Scan for the cell matching the given text and deliver its (x, y) coordinate at center. 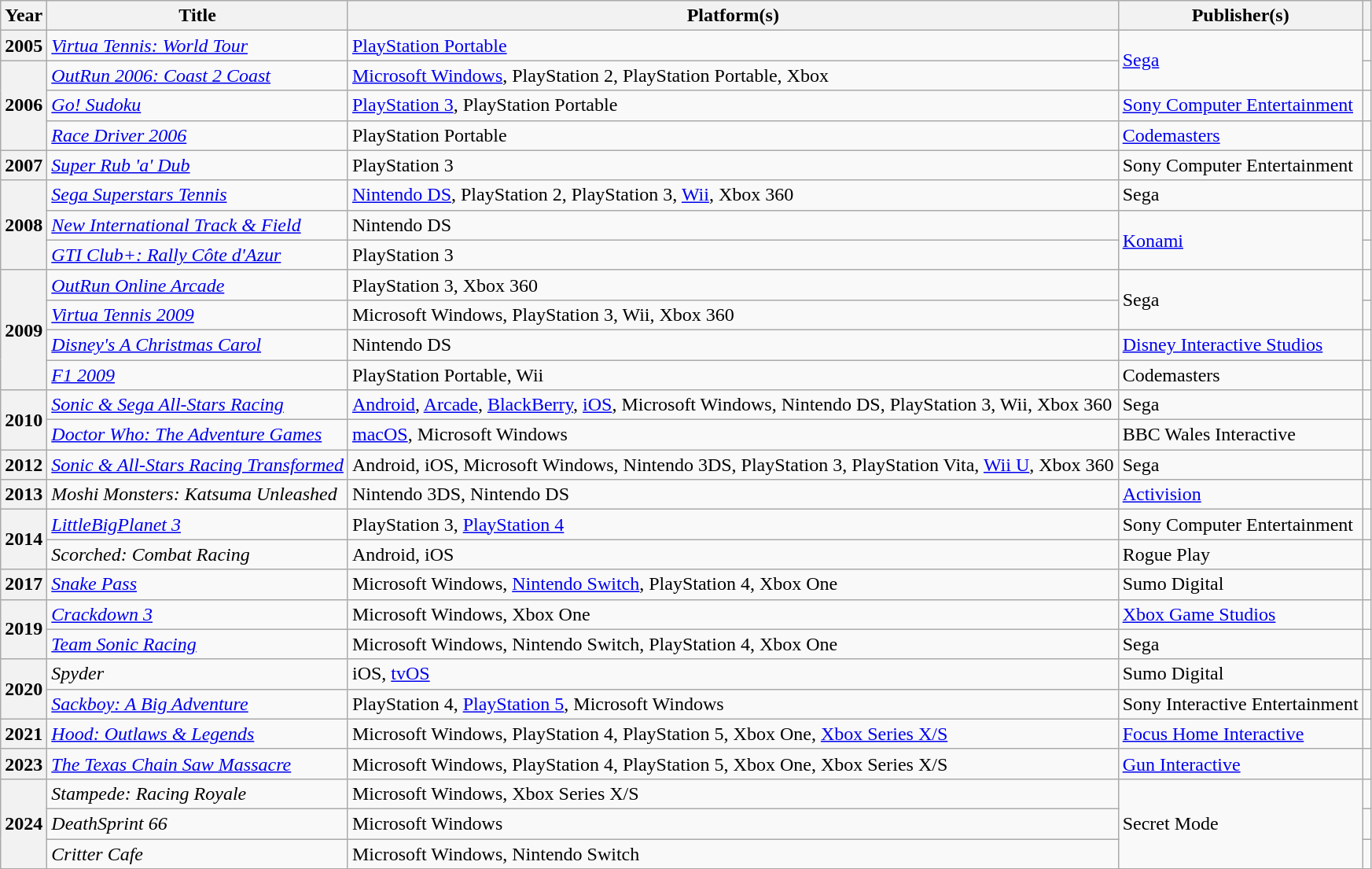
Critter Cafe (198, 853)
Super Rub 'a' Dub (198, 165)
The Texas Chain Saw Massacre (198, 764)
Secret Mode (1241, 823)
2017 (24, 584)
Spyder (198, 674)
OutRun Online Arcade (198, 285)
PlayStation 3, Xbox 360 (733, 285)
Disney's A Christmas Carol (198, 344)
BBC Wales Interactive (1241, 435)
Focus Home Interactive (1241, 734)
Konami (1241, 240)
2021 (24, 734)
Activision (1241, 495)
PlayStation Portable, Wii (733, 375)
Microsoft Windows, Xbox Series X/S (733, 794)
LittleBigPlanet 3 (198, 525)
Microsoft Windows, PlayStation 2, PlayStation Portable, Xbox (733, 75)
Nintendo DS, PlayStation 2, PlayStation 3, Wii, Xbox 360 (733, 195)
Hood: Outlaws & Legends (198, 734)
Microsoft Windows (733, 823)
2010 (24, 420)
PlayStation 4, PlayStation 5, Microsoft Windows (733, 704)
PlayStation 3, PlayStation Portable (733, 105)
2009 (24, 330)
Sackboy: A Big Adventure (198, 704)
2023 (24, 764)
2006 (24, 105)
Android, iOS, Microsoft Windows, Nintendo 3DS, PlayStation 3, PlayStation Vita, Wii U, Xbox 360 (733, 465)
Virtua Tennis: World Tour (198, 46)
Moshi Monsters: Katsuma Unleashed (198, 495)
New International Track & Field (198, 225)
Scorched: Combat Racing (198, 554)
Virtua Tennis 2009 (198, 315)
PlayStation 3, PlayStation 4 (733, 525)
2005 (24, 46)
Xbox Game Studios (1241, 614)
Android, Arcade, BlackBerry, iOS, Microsoft Windows, Nintendo DS, PlayStation 3, Wii, Xbox 360 (733, 405)
Microsoft Windows, Xbox One (733, 614)
GTI Club+: Rally Côte d'Azur (198, 255)
Android, iOS (733, 554)
DeathSprint 66 (198, 823)
Rogue Play (1241, 554)
Platform(s) (733, 16)
Crackdown 3 (198, 614)
Go! Sudoku (198, 105)
Microsoft Windows, Nintendo Switch (733, 853)
2024 (24, 823)
OutRun 2006: Coast 2 Coast (198, 75)
Snake Pass (198, 584)
Microsoft Windows, PlayStation 3, Wii, Xbox 360 (733, 315)
Team Sonic Racing (198, 644)
Gun Interactive (1241, 764)
Title (198, 16)
Sonic & All-Stars Racing Transformed (198, 465)
Disney Interactive Studios (1241, 344)
Year (24, 16)
2008 (24, 225)
Nintendo 3DS, Nintendo DS (733, 495)
iOS, tvOS (733, 674)
macOS, Microsoft Windows (733, 435)
2007 (24, 165)
Doctor Who: The Adventure Games (198, 435)
Sonic & Sega All-Stars Racing (198, 405)
2019 (24, 629)
Sega Superstars Tennis (198, 195)
2013 (24, 495)
Publisher(s) (1241, 16)
F1 2009 (198, 375)
Race Driver 2006 (198, 135)
Stampede: Racing Royale (198, 794)
2014 (24, 539)
2012 (24, 465)
2020 (24, 689)
Sony Interactive Entertainment (1241, 704)
